Extract the [X, Y] coordinate from the center of the cell holding the provided text.  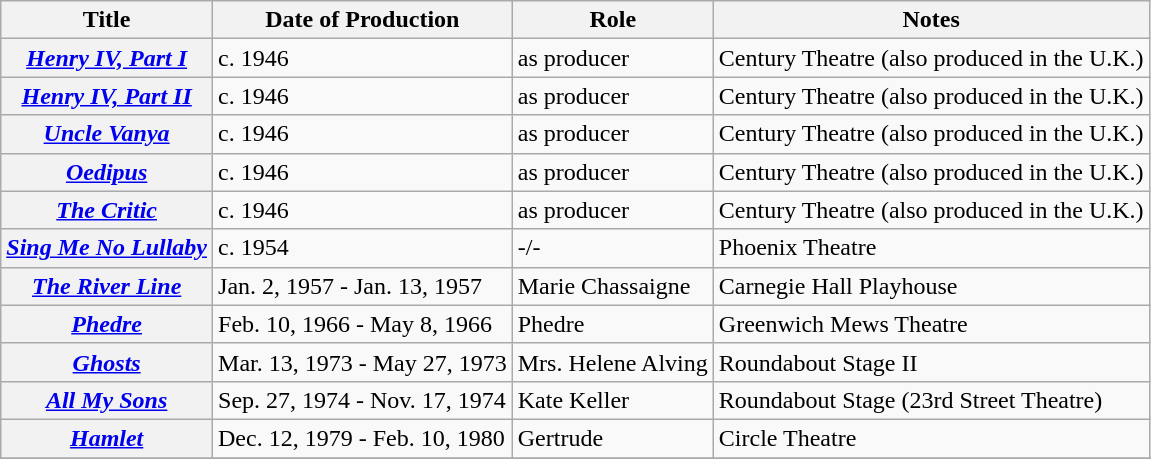
Roundabout Stage (23rd Street Theatre) [931, 400]
Marie Chassaigne [612, 286]
Mar. 13, 1973 - May 27, 1973 [363, 362]
Jan. 2, 1957 - Jan. 13, 1957 [363, 286]
The Critic [107, 210]
Henry IV, Part I [107, 58]
Sing Me No Lullaby [107, 248]
Ghosts [107, 362]
Henry IV, Part II [107, 96]
-/- [612, 248]
Greenwich Mews Theatre [931, 324]
c. 1954 [363, 248]
Feb. 10, 1966 - May 8, 1966 [363, 324]
Oedipus [107, 172]
Roundabout Stage II [931, 362]
Role [612, 20]
Carnegie Hall Playhouse [931, 286]
Title [107, 20]
Mrs. Helene Alving [612, 362]
Phoenix Theatre [931, 248]
The River Line [107, 286]
Gertrude [612, 438]
Sep. 27, 1974 - Nov. 17, 1974 [363, 400]
Notes [931, 20]
Kate Keller [612, 400]
Dec. 12, 1979 - Feb. 10, 1980 [363, 438]
Date of Production [363, 20]
All My Sons [107, 400]
Circle Theatre [931, 438]
Uncle Vanya [107, 134]
Hamlet [107, 438]
